Locate the cell with the specified text and output its (X, Y) center coordinate. 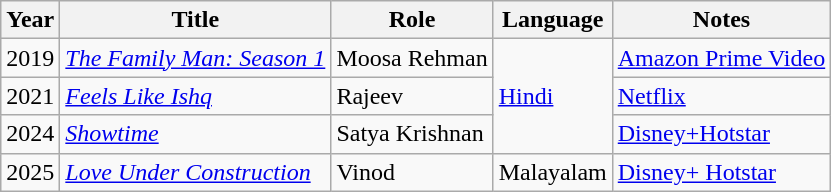
Notes (721, 20)
Disney+Hotstar (721, 134)
Netflix (721, 96)
2024 (30, 134)
Moosa Rehman (412, 58)
2021 (30, 96)
The Family Man: Season 1 (196, 58)
Amazon Prime Video (721, 58)
Vinod (412, 172)
Disney+ Hotstar (721, 172)
2019 (30, 58)
2025 (30, 172)
Title (196, 20)
Love Under Construction (196, 172)
Malayalam (552, 172)
Language (552, 20)
Showtime (196, 134)
Rajeev (412, 96)
Year (30, 20)
Satya Krishnan (412, 134)
Feels Like Ishq (196, 96)
Hindi (552, 96)
Role (412, 20)
